Determine the [X, Y] coordinate at the center of the cell enclosing the given text.  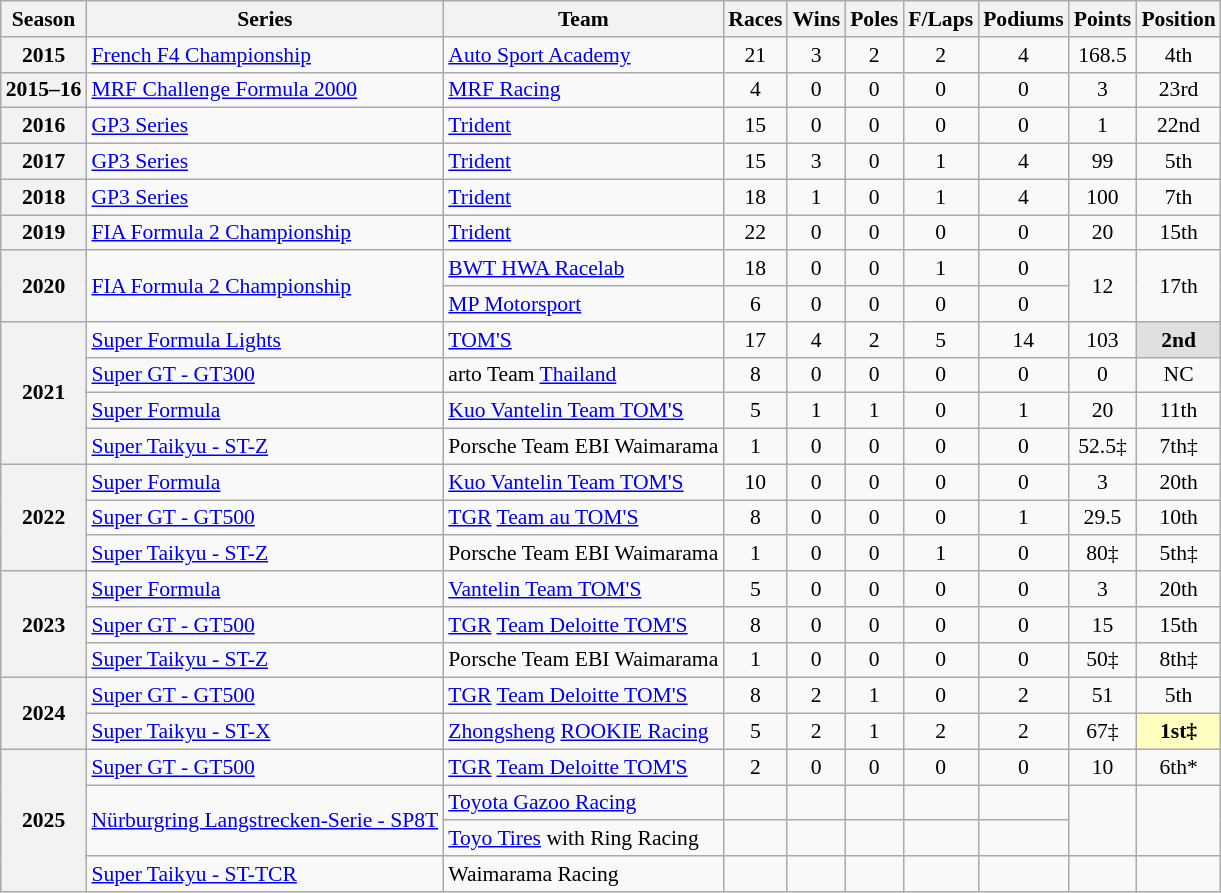
Super Taikyu - ST-TCR [264, 874]
2015–16 [44, 90]
103 [1103, 340]
TOM'S [583, 340]
Wins [816, 19]
Nürburgring Langstrecken-Serie - SP8T [264, 820]
French F4 Championship [264, 55]
Toyota Gazoo Racing [583, 803]
2015 [44, 55]
2022 [44, 518]
MRF Challenge Formula 2000 [264, 90]
2021 [44, 393]
17 [755, 340]
1st‡ [1178, 732]
168.5 [1103, 55]
NC [1178, 375]
BWT HWA Racelab [583, 269]
Toyo Tires with Ring Racing [583, 839]
10th [1178, 518]
22 [755, 233]
50‡ [1103, 660]
Vantelin Team TOM'S [583, 589]
23rd [1178, 90]
Series [264, 19]
52.5‡ [1103, 447]
Super Formula Lights [264, 340]
80‡ [1103, 554]
51 [1103, 696]
21 [755, 55]
TGR Team au TOM'S [583, 518]
Super Taikyu - ST-X [264, 732]
2025 [44, 820]
100 [1103, 197]
Waimarama Racing [583, 874]
2020 [44, 286]
6 [755, 304]
22nd [1178, 126]
2019 [44, 233]
5th‡ [1178, 554]
Points [1103, 19]
Zhongsheng ROOKIE Racing [583, 732]
Auto Sport Academy [583, 55]
Races [755, 19]
Poles [874, 19]
2024 [44, 714]
99 [1103, 162]
12 [1103, 286]
2016 [44, 126]
F/Laps [940, 19]
Season [44, 19]
Super GT - GT300 [264, 375]
2nd [1178, 340]
2023 [44, 624]
arto Team Thailand [583, 375]
Position [1178, 19]
11th [1178, 411]
Team [583, 19]
29.5 [1103, 518]
2018 [44, 197]
14 [1024, 340]
67‡ [1103, 732]
4th [1178, 55]
17th [1178, 286]
6th* [1178, 767]
7th‡ [1178, 447]
MP Motorsport [583, 304]
7th [1178, 197]
Podiums [1024, 19]
MRF Racing [583, 90]
8th‡ [1178, 660]
2017 [44, 162]
